Search for the cell housing the specified text and yield its (X, Y) center coordinate. 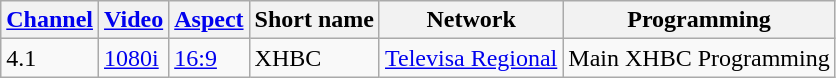
XHBC (314, 58)
Televisa Regional (470, 58)
Main XHBC Programming (699, 58)
4.1 (50, 58)
16:9 (209, 58)
Channel (50, 20)
Video (134, 20)
1080i (134, 58)
Programming (699, 20)
Network (470, 20)
Short name (314, 20)
Aspect (209, 20)
